Determine the [X, Y] coordinate at the center of the cell enclosing the given text.  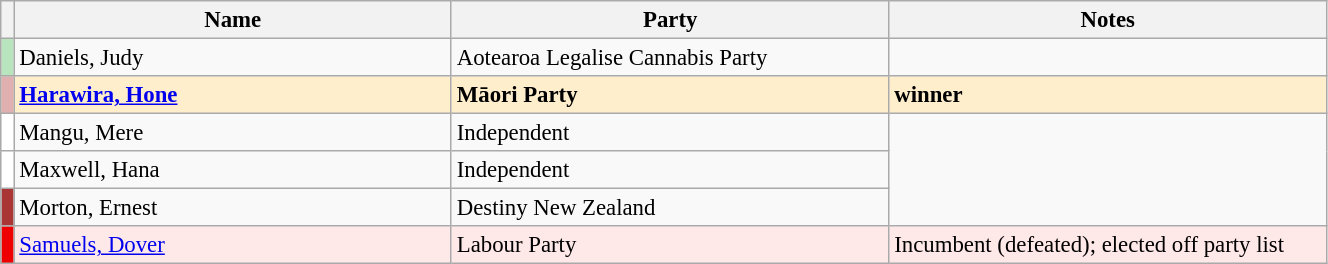
Name [232, 20]
Notes [1108, 20]
Party [670, 20]
Mangu, Mere [232, 133]
Labour Party [670, 245]
Māori Party [670, 95]
Destiny New Zealand [670, 208]
Incumbent (defeated); elected off party list [1108, 245]
Morton, Ernest [232, 208]
Daniels, Judy [232, 58]
Samuels, Dover [232, 245]
Aotearoa Legalise Cannabis Party [670, 58]
winner [1108, 95]
Harawira, Hone [232, 95]
Maxwell, Hana [232, 170]
